Capture the cell that displays the provided text and extract its [X, Y] central coordinate. 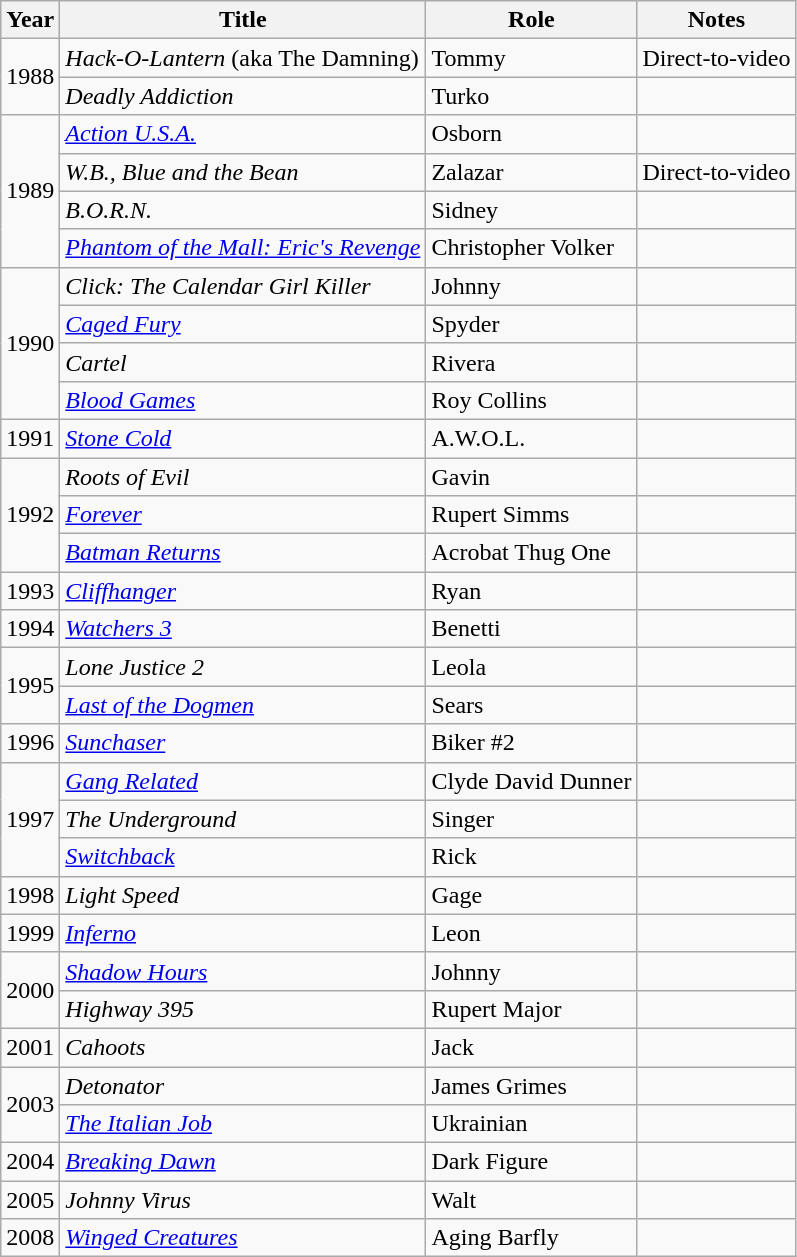
Zalazar [532, 172]
Ryan [532, 591]
2005 [30, 1200]
Singer [532, 819]
2004 [30, 1162]
Blood Games [243, 400]
Spyder [532, 324]
Acrobat Thug One [532, 553]
Jack [532, 1047]
1999 [30, 933]
Lone Justice 2 [243, 667]
Dark Figure [532, 1162]
Last of the Dogmen [243, 705]
Ukrainian [532, 1124]
Title [243, 20]
Stone Cold [243, 438]
A.W.O.L. [532, 438]
Inferno [243, 933]
James Grimes [532, 1085]
1988 [30, 77]
Switchback [243, 857]
Clyde David Dunner [532, 781]
1992 [30, 515]
Forever [243, 515]
Action U.S.A. [243, 134]
Gage [532, 895]
Rivera [532, 362]
Click: The Calendar Girl Killer [243, 286]
Rick [532, 857]
Notes [716, 20]
Highway 395 [243, 1009]
Roots of Evil [243, 477]
Caged Fury [243, 324]
Winged Creatures [243, 1238]
1995 [30, 686]
Osborn [532, 134]
Role [532, 20]
1991 [30, 438]
Sears [532, 705]
2001 [30, 1047]
Leon [532, 933]
Hack-O-Lantern (aka The Damning) [243, 58]
Rupert Major [532, 1009]
Benetti [532, 629]
Turko [532, 96]
1989 [30, 191]
Light Speed [243, 895]
Cliffhanger [243, 591]
Phantom of the Mall: Eric's Revenge [243, 248]
2000 [30, 990]
Roy Collins [532, 400]
B.O.R.N. [243, 210]
Year [30, 20]
2008 [30, 1238]
Johnny Virus [243, 1200]
Cartel [243, 362]
Tommy [532, 58]
The Underground [243, 819]
Gang Related [243, 781]
1997 [30, 819]
1998 [30, 895]
Leola [532, 667]
Walt [532, 1200]
Christopher Volker [532, 248]
Biker #2 [532, 743]
Gavin [532, 477]
1996 [30, 743]
2003 [30, 1104]
1993 [30, 591]
1990 [30, 343]
Cahoots [243, 1047]
Breaking Dawn [243, 1162]
W.B., Blue and the Bean [243, 172]
Aging Barfly [532, 1238]
Rupert Simms [532, 515]
Shadow Hours [243, 971]
Batman Returns [243, 553]
Watchers 3 [243, 629]
Deadly Addiction [243, 96]
The Italian Job [243, 1124]
Detonator [243, 1085]
1994 [30, 629]
Sidney [532, 210]
Sunchaser [243, 743]
